Extract the [x, y] coordinate from the center of the cell holding the provided text.  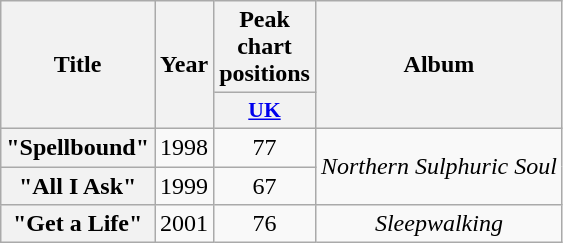
"Spellbound" [78, 147]
Sleepwalking [438, 224]
1999 [184, 185]
67 [265, 185]
UK [265, 111]
77 [265, 147]
"Get a Life" [78, 224]
Peak chart positions [265, 47]
"All I Ask" [78, 185]
Album [438, 65]
76 [265, 224]
1998 [184, 147]
Year [184, 65]
2001 [184, 224]
Title [78, 65]
Northern Sulphuric Soul [438, 166]
